Return [X, Y] of the center of cell containing provided text 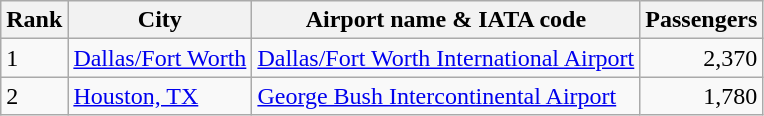
George Bush Intercontinental Airport [446, 96]
Houston, TX [160, 96]
Airport name & IATA code [446, 20]
Dallas/Fort Worth International Airport [446, 58]
1,780 [702, 96]
2,370 [702, 58]
Rank [34, 20]
City [160, 20]
2 [34, 96]
Dallas/Fort Worth [160, 58]
Passengers [702, 20]
1 [34, 58]
